Scan for the cell matching the given text and deliver its (x, y) coordinate at center. 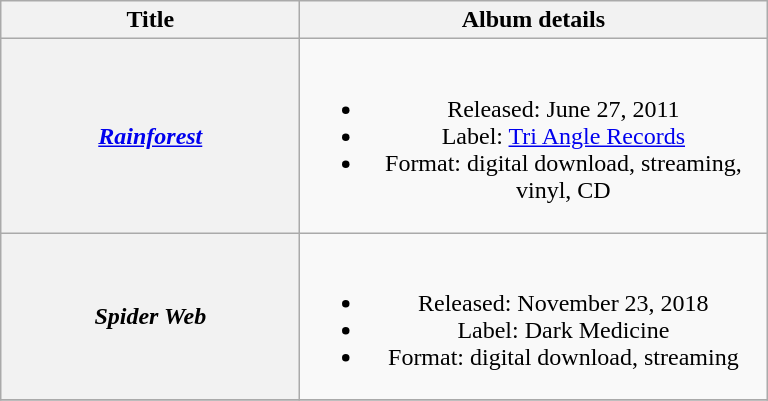
Released: November 23, 2018Label: Dark MedicineFormat: digital download, streaming (534, 316)
Rainforest (150, 136)
Released: June 27, 2011Label: Tri Angle RecordsFormat: digital download, streaming, vinyl, CD (534, 136)
Album details (534, 20)
Title (150, 20)
Spider Web (150, 316)
